Pinpoint the cell where the given text exists, returning its (x, y) midpoint coordinate. 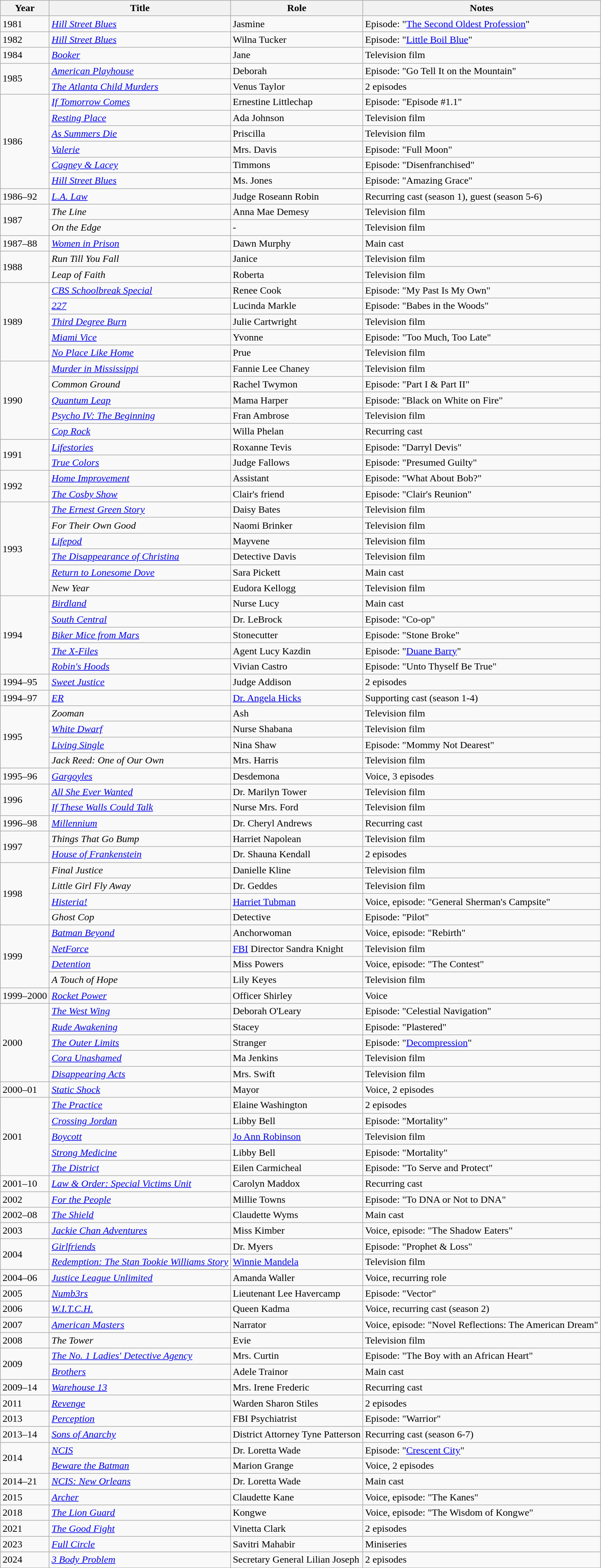
Episode: "Part I & Part II" (482, 384)
Law & Order: Special Victims Unit (140, 1183)
Voice, 3 episodes (482, 776)
Ghost Cop (140, 917)
Histeria! (140, 901)
Episode: "My Past Is My Own" (482, 290)
A Touch of Hope (140, 980)
Episode: "Vector" (482, 1293)
Justice League Unlimited (140, 1278)
Jane (297, 55)
1999 (25, 956)
Yvonne (297, 337)
Mayor (297, 1090)
American Masters (140, 1325)
Adele Trainor (297, 1372)
3 Body Problem (140, 1560)
Miss Kimber (297, 1231)
Deborah O'Leary (297, 1011)
Detective (297, 917)
Episode: "Plastered" (482, 1027)
2000 (25, 1043)
Episode: "Duane Barry" (482, 651)
Detention (140, 964)
2011 (25, 1403)
The Lion Guard (140, 1513)
Episode: "To Serve and Protect" (482, 1168)
If These Walls Could Talk (140, 807)
Harriet Tubman (297, 901)
1997 (25, 847)
1990 (25, 400)
Strong Medicine (140, 1152)
Episode: "Disenfranchised" (482, 165)
Roxanne Tevis (297, 447)
1998 (25, 894)
For the People (140, 1199)
Harriet Napolean (297, 839)
Lifepod (140, 541)
Daisy Bates (297, 510)
Booker (140, 55)
Fran Ambrose (297, 415)
Stacey (297, 1027)
White Dwarf (140, 729)
Assistant (297, 478)
2015 (25, 1497)
1986–92 (25, 196)
Deborah (297, 71)
Zooman (140, 714)
The Ernest Green Story (140, 510)
Episode: "Mommy Not Dearest" (482, 745)
Eudora Kellogg (297, 588)
1999–2000 (25, 996)
Voice, episode: "The Kanes" (482, 1497)
2006 (25, 1309)
2002 (25, 1199)
Timmons (297, 165)
1989 (25, 322)
Warden Sharon Stiles (297, 1403)
1991 (25, 455)
Episode: "Too Much, Too Late" (482, 337)
Miami Vice (140, 337)
1984 (25, 55)
Naomi Brinker (297, 525)
Fannie Lee Chaney (297, 369)
Voice, recurring role (482, 1278)
Recurring cast (season 1), guest (season 5-6) (482, 196)
Mrs. Irene Frederic (297, 1387)
1988 (25, 267)
Ernestine Littlechap (297, 102)
Return to Lonesome Dove (140, 572)
Rocket Power (140, 996)
Roberta (297, 275)
Lily Keyes (297, 980)
Archer (140, 1497)
Miss Powers (297, 964)
Home Improvement (140, 478)
2013 (25, 1419)
Jack Reed: One of Our Own (140, 761)
ER (140, 698)
Claudette Kane (297, 1497)
Cop Rock (140, 431)
L.A. Law (140, 196)
Final Justice (140, 870)
Clair's friend (297, 494)
As Summers Die (140, 133)
Stonecutter (297, 635)
1993 (25, 549)
Voice, episode: "The Wisdom of Kongwe" (482, 1513)
Anna Mae Demesy (297, 212)
Ma Jenkins (297, 1058)
Little Girl Fly Away (140, 886)
2002–08 (25, 1215)
The Tower (140, 1340)
- (297, 228)
Stranger (297, 1043)
1985 (25, 79)
The Good Fight (140, 1528)
Birdland (140, 604)
1987 (25, 220)
Judge Addison (297, 682)
Priscilla (297, 133)
1994–95 (25, 682)
Girlfriends (140, 1246)
Dr. Marilyn Tower (297, 792)
2024 (25, 1560)
1981 (25, 24)
Robin's Hoods (140, 666)
2001–10 (25, 1183)
Jasmine (297, 24)
The District (140, 1168)
District Attorney Tyne Patterson (297, 1434)
Episode: "Darryl Devis" (482, 447)
Episode: "Warrior" (482, 1419)
Lieutenant Lee Havercamp (297, 1293)
Things That Go Bump (140, 839)
2018 (25, 1513)
All She Ever Wanted (140, 792)
Millie Towns (297, 1199)
For Their Own Good (140, 525)
Venus Taylor (297, 86)
Dr. Myers (297, 1246)
Voice, episode: "Novel Reflections: The American Dream" (482, 1325)
The Shield (140, 1215)
Murder in Mississippi (140, 369)
2004 (25, 1254)
Batman Beyond (140, 933)
The Atlanta Child Murders (140, 86)
Marion Grange (297, 1466)
The West Wing (140, 1011)
Episode: "Little Boil Blue" (482, 40)
Mama Harper (297, 400)
Carolyn Maddox (297, 1183)
Nina Shaw (297, 745)
Dr. Shauna Kendall (297, 854)
1994–97 (25, 698)
Detective Davis (297, 557)
Numb3rs (140, 1293)
Janice (297, 259)
1995 (25, 737)
Quantum Leap (140, 400)
Valerie (140, 149)
Voice (482, 996)
Dr. Cheryl Andrews (297, 823)
Renee Cook (297, 290)
2007 (25, 1325)
Evie (297, 1340)
FBI Director Sandra Knight (297, 948)
NCIS (140, 1450)
Women in Prison (140, 243)
2023 (25, 1544)
Nurse Mrs. Ford (297, 807)
2004–06 (25, 1278)
Episode: "The Second Oldest Profession" (482, 24)
Agent Lucy Kazdin (297, 651)
W.I.T.C.H. (140, 1309)
Episode: "Celestial Navigation" (482, 1011)
The X-Files (140, 651)
Mrs. Davis (297, 149)
Resting Place (140, 118)
1992 (25, 486)
The No. 1 Ladies' Detective Agency (140, 1356)
Prue (297, 353)
South Central (140, 619)
Cora Unashamed (140, 1058)
Wilna Tucker (297, 40)
Millennium (140, 823)
Episode: "Clair's Reunion" (482, 494)
2014–21 (25, 1482)
The Practice (140, 1105)
Voice, episode: "Rebirth" (482, 933)
1995–96 (25, 776)
The Disappearance of Christina (140, 557)
Notes (482, 8)
Dr. Angela Hicks (297, 698)
Mrs. Curtin (297, 1356)
Amanda Waller (297, 1278)
Winnie Mandela (297, 1262)
Narrator (297, 1325)
Eilen Carmicheal (297, 1168)
Disappearing Acts (140, 1074)
Jo Ann Robinson (297, 1136)
Ada Johnson (297, 118)
Ash (297, 714)
Episode: "Black on White on Fire" (482, 400)
Mrs. Harris (297, 761)
Sara Pickett (297, 572)
227 (140, 306)
Supporting cast (season 1-4) (482, 698)
Revenge (140, 1403)
1986 (25, 141)
Vinetta Clark (297, 1528)
True Colors (140, 463)
Sons of Anarchy (140, 1434)
Secretary General Lilian Joseph (297, 1560)
If Tomorrow Comes (140, 102)
Voice, recurring cast (season 2) (482, 1309)
Mrs. Swift (297, 1074)
Episode: "Crescent City" (482, 1450)
Anchorwoman (297, 933)
Ms. Jones (297, 180)
Lucinda Markle (297, 306)
Episode: "The Boy with an African Heart" (482, 1356)
1996–98 (25, 823)
Third Degree Burn (140, 322)
The Line (140, 212)
Julie Cartwright (297, 322)
No Place Like Home (140, 353)
Common Ground (140, 384)
Jackie Chan Adventures (140, 1231)
Voice, episode: "The Shadow Eaters" (482, 1231)
Nurse Lucy (297, 604)
Judge Roseann Robin (297, 196)
Year (25, 8)
1982 (25, 40)
Claudette Wyms (297, 1215)
New Year (140, 588)
Sweet Justice (140, 682)
Perception (140, 1419)
Boycott (140, 1136)
Elaine Washington (297, 1105)
Episode: "To DNA or Not to DNA" (482, 1199)
2001 (25, 1136)
Nurse Shabana (297, 729)
Savitri Mahabir (297, 1544)
Episode: "Go Tell It on the Mountain" (482, 71)
Desdemona (297, 776)
1987–88 (25, 243)
2005 (25, 1293)
Officer Shirley (297, 996)
Biker Mice from Mars (140, 635)
Recurring cast (season 6-7) (482, 1434)
Leap of Faith (140, 275)
Episode: "What About Bob?" (482, 478)
Voice, episode: "General Sherman's Campsite" (482, 901)
2021 (25, 1528)
The Cosby Show (140, 494)
Dr. LeBrock (297, 619)
Kongwe (297, 1513)
Rude Awakening (140, 1027)
CBS Schoolbreak Special (140, 290)
Gargoyles (140, 776)
Episode: "Full Moon" (482, 149)
Judge Fallows (297, 463)
NetForce (140, 948)
Static Shock (140, 1090)
2013–14 (25, 1434)
House of Frankenstein (140, 854)
Redemption: The Stan Tookie Williams Story (140, 1262)
1996 (25, 800)
2000–01 (25, 1090)
Lifestories (140, 447)
1994 (25, 635)
2003 (25, 1231)
Mayvene (297, 541)
Full Circle (140, 1544)
Episode: "Co-op" (482, 619)
Episode: "Episode #1.1" (482, 102)
Episode: "Babes in the Woods" (482, 306)
Queen Kadma (297, 1309)
Miniseries (482, 1544)
Cagney & Lacey (140, 165)
2009–14 (25, 1387)
2008 (25, 1340)
Willa Phelan (297, 431)
Dawn Murphy (297, 243)
NCIS: New Orleans (140, 1482)
Dr. Geddes (297, 886)
American Playhouse (140, 71)
Voice, episode: "The Contest" (482, 964)
Episode: "Presumed Guilty" (482, 463)
Danielle Kline (297, 870)
Title (140, 8)
The Outer Limits (140, 1043)
Crossing Jordan (140, 1121)
Living Single (140, 745)
Psycho IV: The Beginning (140, 415)
2014 (25, 1458)
Episode: "Stone Broke" (482, 635)
Episode: "Unto Thyself Be True" (482, 666)
On the Edge (140, 228)
Episode: "Pilot" (482, 917)
Episode: "Decompression" (482, 1043)
Rachel Twymon (297, 384)
2009 (25, 1364)
Brothers (140, 1372)
Role (297, 8)
Episode: "Prophet & Loss" (482, 1246)
Episode: "Amazing Grace" (482, 180)
Beware the Batman (140, 1466)
Vivian Castro (297, 666)
Warehouse 13 (140, 1387)
FBI Psychiatrist (297, 1419)
Run Till You Fall (140, 259)
